Return the [x, y] coordinate for the center point of the cell that contains the specified text.  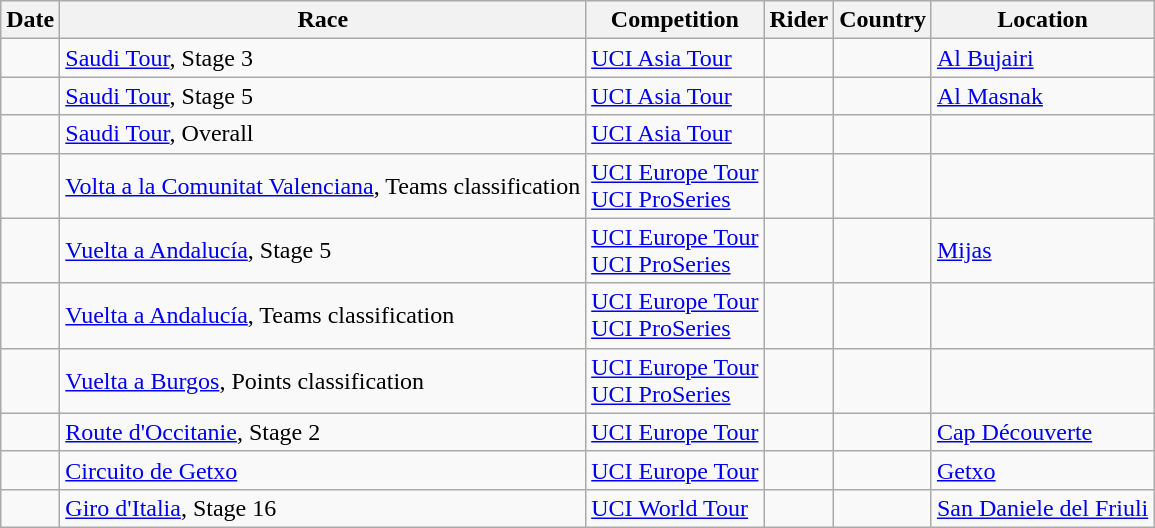
Country [883, 20]
Cap Découverte [1042, 432]
San Daniele del Friuli [1042, 508]
Volta a la Comunitat Valenciana, Teams classification [323, 186]
Vuelta a Andalucía, Stage 5 [323, 250]
UCI World Tour [675, 508]
Competition [675, 20]
Date [30, 20]
Saudi Tour, Stage 3 [323, 58]
Race [323, 20]
Getxo [1042, 470]
Al Masnak [1042, 96]
Vuelta a Andalucía, Teams classification [323, 316]
Vuelta a Burgos, Points classification [323, 380]
Route d'Occitanie, Stage 2 [323, 432]
Mijas [1042, 250]
Saudi Tour, Overall [323, 134]
Al Bujairi [1042, 58]
Saudi Tour, Stage 5 [323, 96]
Rider [799, 20]
Location [1042, 20]
Circuito de Getxo [323, 470]
Giro d'Italia, Stage 16 [323, 508]
